Output the (X, Y) coordinate of the center of the cell containing the given text.  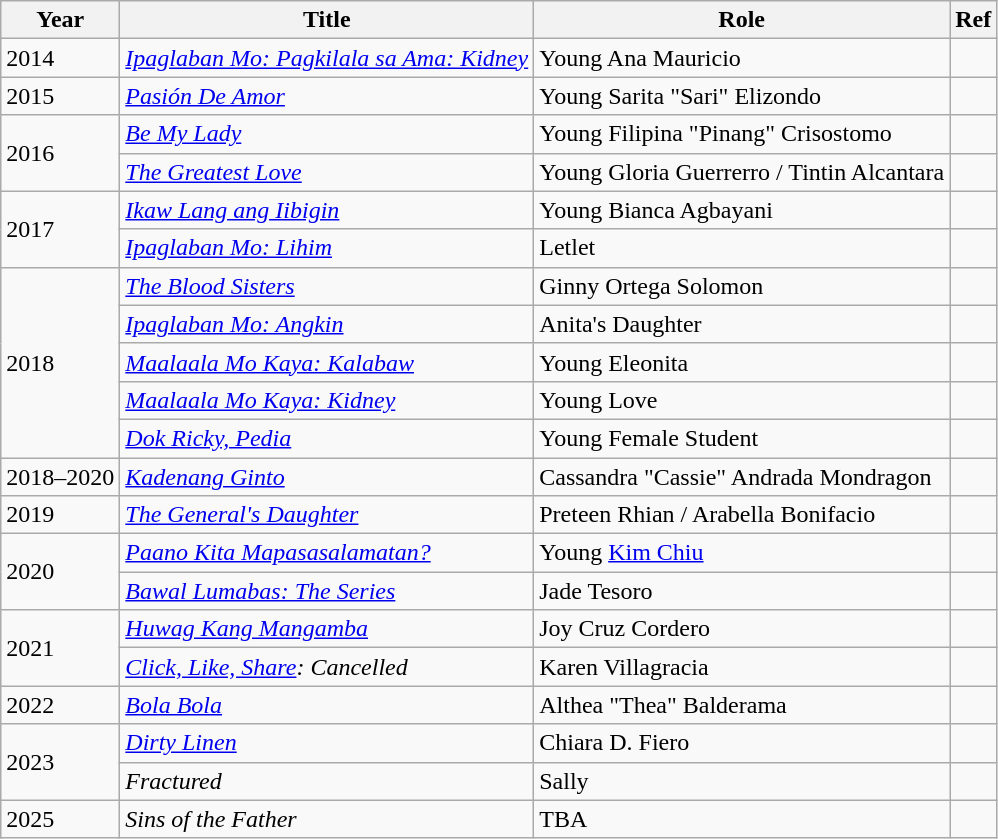
2018–2020 (60, 477)
Maalaala Mo Kaya: Kalabaw (327, 362)
Young Filipina "Pinang" Crisostomo (742, 134)
Chiara D. Fiero (742, 743)
Karen Villagracia (742, 667)
Year (60, 20)
2025 (60, 819)
Young Female Student (742, 438)
Ipaglaban Mo: Lihim (327, 248)
Anita's Daughter (742, 324)
2015 (60, 96)
Kadenang Ginto (327, 477)
Cassandra "Cassie" Andrada Mondragon (742, 477)
Maalaala Mo Kaya: Kidney (327, 400)
Paano Kita Mapasasalamatan? (327, 553)
Young Ana Mauricio (742, 58)
Be My Lady (327, 134)
The Greatest Love (327, 172)
2021 (60, 648)
2019 (60, 515)
Role (742, 20)
The General's Daughter (327, 515)
Ikaw Lang ang Iibigin (327, 210)
2020 (60, 572)
Sally (742, 781)
Click, Like, Share: Cancelled (327, 667)
Ipaglaban Mo: Angkin (327, 324)
2017 (60, 229)
2022 (60, 705)
2023 (60, 762)
2018 (60, 362)
Sins of the Father (327, 819)
The Blood Sisters (327, 286)
Huwag Kang Mangamba (327, 629)
Young Sarita "Sari" Elizondo (742, 96)
Title (327, 20)
Young Eleonita (742, 362)
Letlet (742, 248)
2016 (60, 153)
2014 (60, 58)
Dirty Linen (327, 743)
TBA (742, 819)
Ginny Ortega Solomon (742, 286)
Althea "Thea" Balderama (742, 705)
Young Kim Chiu (742, 553)
Preteen Rhian / Arabella Bonifacio (742, 515)
Ipaglaban Mo: Pagkilala sa Ama: Kidney (327, 58)
Young Bianca Agbayani (742, 210)
Pasión De Amor (327, 96)
Ref (974, 20)
Jade Tesoro (742, 591)
Joy Cruz Cordero (742, 629)
Bawal Lumabas: The Series (327, 591)
Bola Bola (327, 705)
Fractured (327, 781)
Dok Ricky, Pedia (327, 438)
Young Love (742, 400)
Young Gloria Guerrerro / Tintin Alcantara (742, 172)
